Detect which cell encompasses the target text, then output its [x, y] center coordinate. 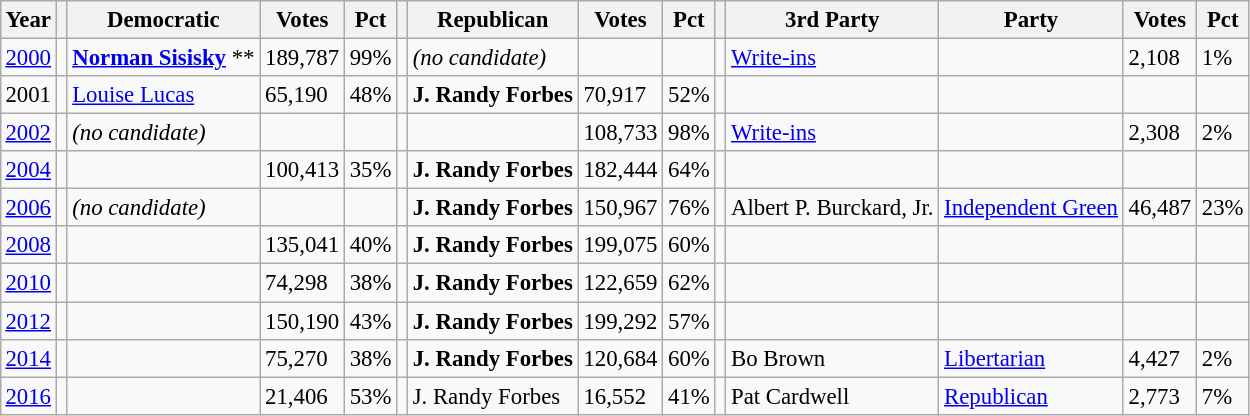
Pat Cardwell [832, 396]
122,659 [620, 283]
65,190 [302, 95]
Louise Lucas [164, 95]
43% [370, 321]
21,406 [302, 396]
57% [689, 321]
Norman Sisisky ** [164, 57]
Libertarian [1032, 358]
199,075 [620, 245]
74,298 [302, 283]
150,190 [302, 321]
2006 [28, 208]
2,773 [1160, 396]
2010 [28, 283]
40% [370, 245]
135,041 [302, 245]
3rd Party [832, 20]
2012 [28, 321]
189,787 [302, 57]
Democratic [164, 20]
16,552 [620, 396]
75,270 [302, 358]
2002 [28, 133]
2014 [28, 358]
99% [370, 57]
Independent Green [1032, 208]
2016 [28, 396]
41% [689, 396]
1% [1223, 57]
100,413 [302, 170]
62% [689, 283]
23% [1223, 208]
70,917 [620, 95]
52% [689, 95]
76% [689, 208]
2008 [28, 245]
Party [1032, 20]
108,733 [620, 133]
2,108 [1160, 57]
199,292 [620, 321]
2000 [28, 57]
35% [370, 170]
7% [1223, 396]
120,684 [620, 358]
46,487 [1160, 208]
53% [370, 396]
2,308 [1160, 133]
150,967 [620, 208]
64% [689, 170]
182,444 [620, 170]
Bo Brown [832, 358]
4,427 [1160, 358]
98% [689, 133]
Year [28, 20]
48% [370, 95]
Albert P. Burckard, Jr. [832, 208]
2004 [28, 170]
2001 [28, 95]
